From the cell containing the given text, extract its center point as (X, Y) coordinate. 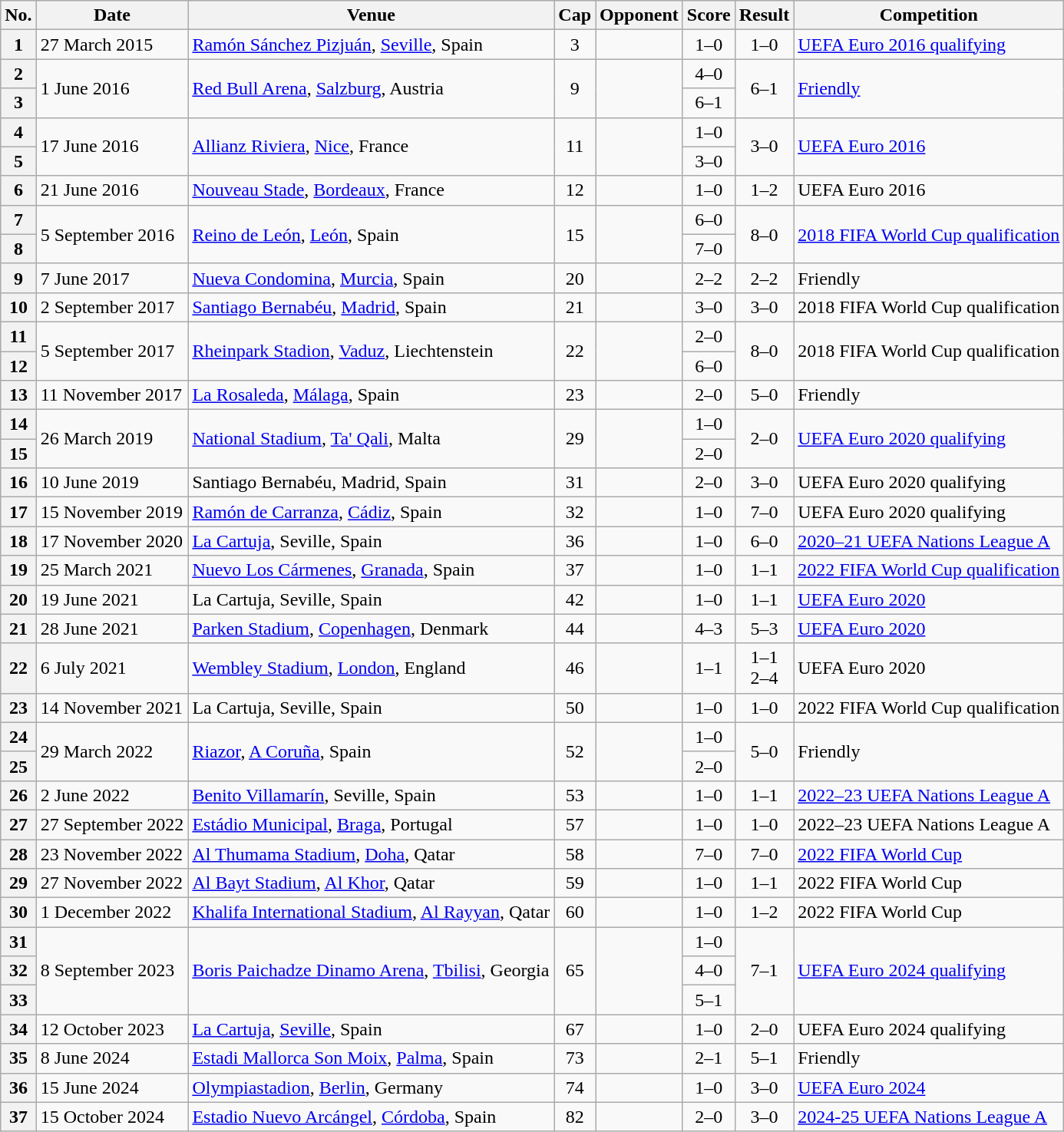
27 November 2022 (112, 883)
8 (18, 249)
2 (18, 74)
13 (18, 395)
1 (18, 45)
15 June 2024 (112, 1087)
14 November 2021 (112, 708)
8 June 2024 (112, 1058)
Cap (575, 15)
7 (18, 219)
10 June 2019 (112, 483)
33 (18, 1000)
74 (575, 1087)
17 (18, 512)
7 June 2017 (112, 278)
12 October 2023 (112, 1029)
50 (575, 708)
11 November 2017 (112, 395)
Score (709, 15)
Estadi Mallorca Son Moix, Palma, Spain (372, 1058)
65 (575, 971)
Benito Villamarín, Seville, Spain (372, 795)
2024-25 UEFA Nations League A (929, 1117)
4–3 (709, 629)
60 (575, 913)
35 (18, 1058)
Date (112, 15)
25 (18, 766)
1 December 2022 (112, 913)
21 June 2016 (112, 190)
82 (575, 1117)
5–3 (764, 629)
46 (575, 668)
57 (575, 824)
17 June 2016 (112, 147)
42 (575, 599)
67 (575, 1029)
1–1 2–4 (764, 668)
Competition (929, 15)
La Rosaleda, Málaga, Spain (372, 395)
Wembley Stadium, London, England (372, 668)
28 (18, 854)
30 (18, 913)
59 (575, 883)
Rheinpark Stadion, Vaduz, Liechtenstein (372, 351)
73 (575, 1058)
Boris Paichadze Dinamo Arena, Tbilisi, Georgia (372, 971)
Opponent (639, 15)
52 (575, 751)
5 September 2017 (112, 351)
Result (764, 15)
Al Thumama Stadium, Doha, Qatar (372, 854)
Olympiastadion, Berlin, Germany (372, 1087)
26 (18, 795)
27 (18, 824)
53 (575, 795)
National Stadium, Ta' Qali, Malta (372, 439)
No. (18, 15)
2020–21 UEFA Nations League A (929, 541)
Riazor, A Coruña, Spain (372, 751)
2 June 2022 (112, 795)
UEFA Euro 2016 qualifying (929, 45)
Parken Stadium, Copenhagen, Denmark (372, 629)
Nuevo Los Cármenes, Granada, Spain (372, 570)
24 (18, 737)
7–1 (764, 971)
2 September 2017 (112, 307)
Ramón de Carranza, Cádiz, Spain (372, 512)
Red Bull Arena, Salzburg, Austria (372, 88)
19 (18, 570)
15 November 2019 (112, 512)
1 June 2016 (112, 88)
19 June 2021 (112, 599)
28 June 2021 (112, 629)
Khalifa International Stadium, Al Rayyan, Qatar (372, 913)
Ramón Sánchez Pizjuán, Seville, Spain (372, 45)
26 March 2019 (112, 439)
4 (18, 132)
44 (575, 629)
Estádio Municipal, Braga, Portugal (372, 824)
Al Bayt Stadium, Al Khor, Qatar (372, 883)
23 November 2022 (112, 854)
Estadio Nuevo Arcángel, Córdoba, Spain (372, 1117)
Allianz Riviera, Nice, France (372, 147)
UEFA Euro 2024 (929, 1087)
14 (18, 424)
5 (18, 161)
10 (18, 307)
8 September 2023 (112, 971)
15 October 2024 (112, 1117)
Venue (372, 15)
Nouveau Stade, Bordeaux, France (372, 190)
29 March 2022 (112, 751)
17 November 2020 (112, 541)
2–1 (709, 1058)
58 (575, 854)
27 September 2022 (112, 824)
Nueva Condomina, Murcia, Spain (372, 278)
18 (18, 541)
16 (18, 483)
25 March 2021 (112, 570)
5 September 2016 (112, 234)
Reino de León, León, Spain (372, 234)
27 March 2015 (112, 45)
6 (18, 190)
6 July 2021 (112, 668)
34 (18, 1029)
